Determine the (x, y) coordinate at the center of the cell enclosing the given text.  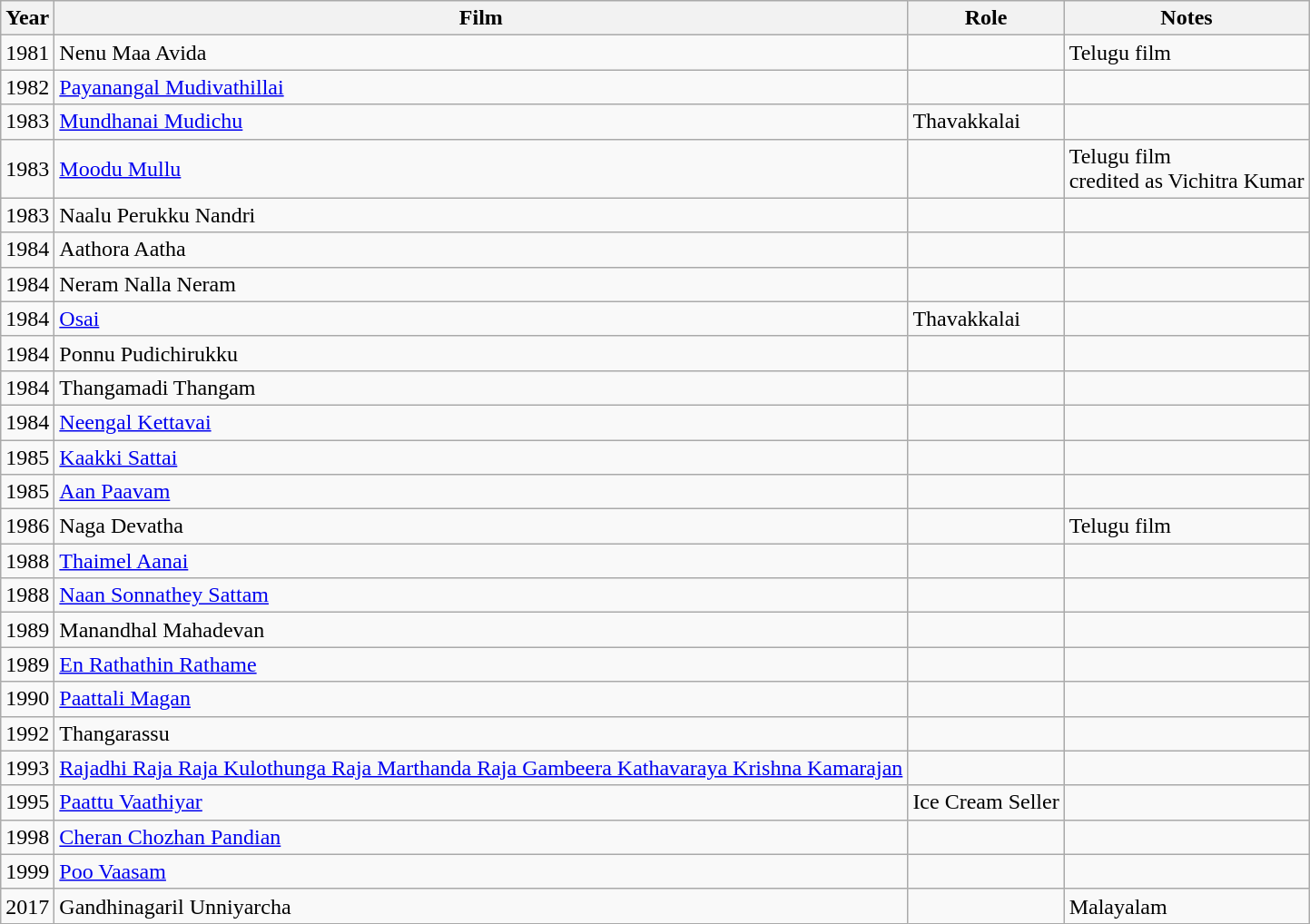
Notes (1187, 18)
Film (481, 18)
Poo Vaasam (481, 871)
Ponnu Pudichirukku (481, 353)
1993 (27, 768)
Gandhinagaril Unniyarcha (481, 906)
Nenu Maa Avida (481, 53)
Naalu Perukku Nandri (481, 215)
En Rathathin Rathame (481, 664)
Malayalam (1187, 906)
Paattu Vaathiyar (481, 802)
1981 (27, 53)
Manandhal Mahadevan (481, 630)
1992 (27, 733)
Thangarassu (481, 733)
Role (986, 18)
Kaakki Sattai (481, 457)
Thaimel Aanai (481, 561)
Neram Nalla Neram (481, 284)
1998 (27, 837)
Moodu Mullu (481, 169)
1986 (27, 526)
1995 (27, 802)
Payanangal Mudivathillai (481, 87)
Neengal Kettavai (481, 422)
1999 (27, 871)
Osai (481, 319)
Naan Sonnathey Sattam (481, 595)
2017 (27, 906)
Thangamadi Thangam (481, 388)
Cheran Chozhan Pandian (481, 837)
Mundhanai Mudichu (481, 122)
Paattali Magan (481, 699)
Aan Paavam (481, 492)
1982 (27, 87)
Rajadhi Raja Raja Kulothunga Raja Marthanda Raja Gambeera Kathavaraya Krishna Kamarajan (481, 768)
Telugu filmcredited as Vichitra Kumar (1187, 169)
Aathora Aatha (481, 250)
Naga Devatha (481, 526)
1990 (27, 699)
Year (27, 18)
Ice Cream Seller (986, 802)
